Detect which cell encompasses the target text, then output its [x, y] center coordinate. 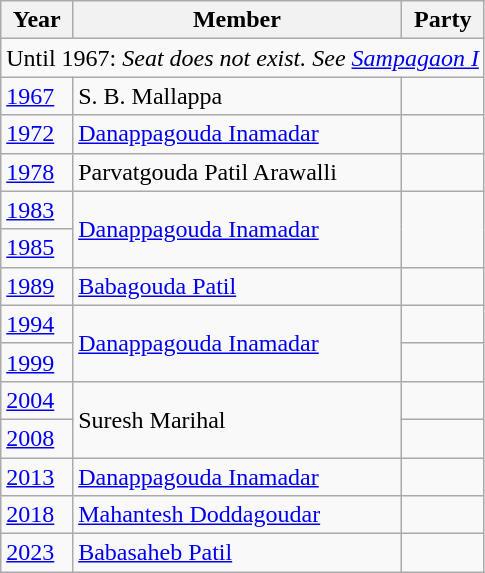
2018 [37, 515]
Year [37, 20]
Mahantesh Doddagoudar [237, 515]
2008 [37, 438]
1985 [37, 248]
2013 [37, 477]
Party [442, 20]
Babagouda Patil [237, 286]
1999 [37, 362]
Suresh Marihal [237, 419]
1972 [37, 134]
Babasaheb Patil [237, 553]
S. B. Mallappa [237, 96]
Member [237, 20]
2023 [37, 553]
1989 [37, 286]
2004 [37, 400]
1978 [37, 172]
1994 [37, 324]
1983 [37, 210]
Until 1967: Seat does not exist. See Sampagaon I [243, 58]
1967 [37, 96]
Parvatgouda Patil Arawalli [237, 172]
